Scan for the cell matching the given text and deliver its (X, Y) coordinate at center. 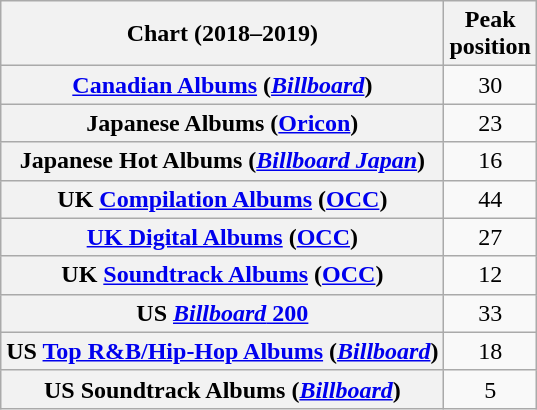
12 (490, 275)
5 (490, 389)
Peakposition (490, 34)
UK Compilation Albums (OCC) (222, 199)
US Soundtrack Albums (Billboard) (222, 389)
33 (490, 313)
18 (490, 351)
30 (490, 85)
Canadian Albums (Billboard) (222, 85)
Chart (2018–2019) (222, 34)
44 (490, 199)
Japanese Hot Albums (Billboard Japan) (222, 161)
UK Digital Albums (OCC) (222, 237)
27 (490, 237)
16 (490, 161)
23 (490, 123)
Japanese Albums (Oricon) (222, 123)
UK Soundtrack Albums (OCC) (222, 275)
US Top R&B/Hip-Hop Albums (Billboard) (222, 351)
US Billboard 200 (222, 313)
